Provide the (x, y) coordinate of the cell's center where the given text is located.  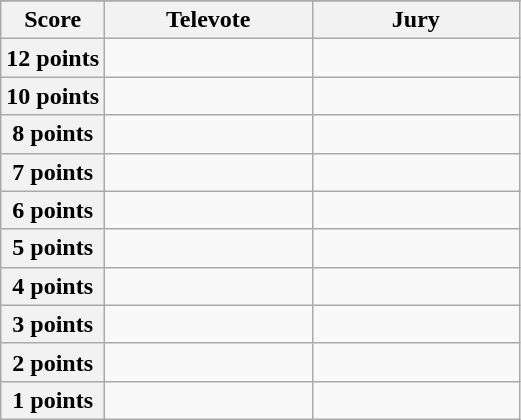
Televote (209, 20)
12 points (53, 58)
10 points (53, 96)
7 points (53, 172)
8 points (53, 134)
5 points (53, 248)
2 points (53, 362)
6 points (53, 210)
Score (53, 20)
4 points (53, 286)
3 points (53, 324)
1 points (53, 400)
Jury (416, 20)
